Locate the cell with the specified text and output its [x, y] center coordinate. 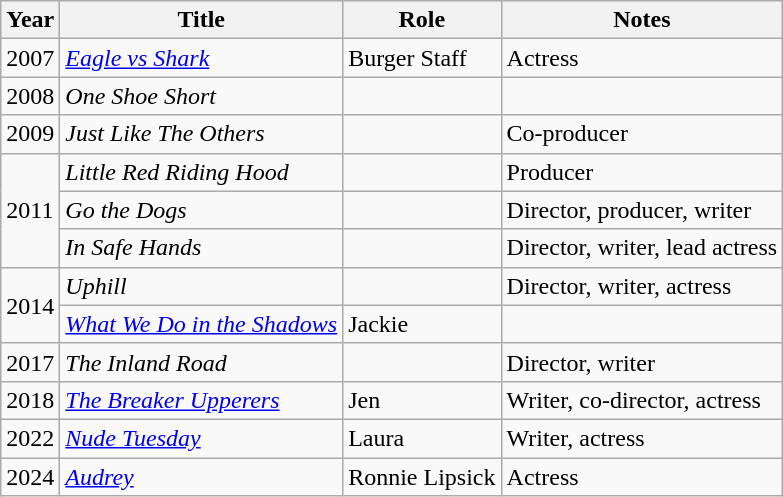
2017 [30, 362]
Jen [422, 400]
Little Red Riding Hood [202, 172]
Notes [642, 20]
Just Like The Others [202, 134]
2024 [30, 477]
2014 [30, 305]
Ronnie Lipsick [422, 477]
Title [202, 20]
Writer, co-director, actress [642, 400]
Jackie [422, 324]
2022 [30, 438]
2018 [30, 400]
Laura [422, 438]
Year [30, 20]
2011 [30, 210]
Director, writer, lead actress [642, 248]
2009 [30, 134]
Nude Tuesday [202, 438]
Audrey [202, 477]
One Shoe Short [202, 96]
Uphill [202, 286]
In Safe Hands [202, 248]
What We Do in the Shadows [202, 324]
Co-producer [642, 134]
Producer [642, 172]
Director, writer, actress [642, 286]
Director, producer, writer [642, 210]
Eagle vs Shark [202, 58]
Go the Dogs [202, 210]
Burger Staff [422, 58]
The Inland Road [202, 362]
2008 [30, 96]
The Breaker Upperers [202, 400]
Writer, actress [642, 438]
2007 [30, 58]
Role [422, 20]
Director, writer [642, 362]
